Scan for the cell matching the given text and deliver its (X, Y) coordinate at center. 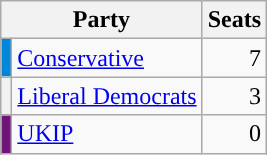
3 (234, 96)
Seats (234, 20)
UKIP (107, 134)
Conservative (107, 58)
Party (102, 20)
7 (234, 58)
Liberal Democrats (107, 96)
0 (234, 134)
